Determine the (X, Y) coordinate at the center of the cell enclosing the given text.  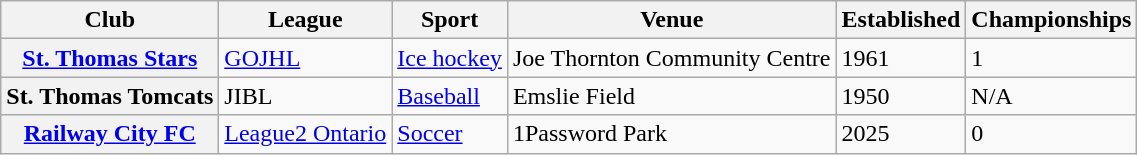
Railway City FC (110, 134)
1961 (901, 58)
JIBL (306, 96)
Sport (450, 20)
Baseball (450, 96)
GOJHL (306, 58)
N/A (1052, 96)
Established (901, 20)
Championships (1052, 20)
1 (1052, 58)
1950 (901, 96)
Soccer (450, 134)
Club (110, 20)
League (306, 20)
Emslie Field (672, 96)
Ice hockey (450, 58)
0 (1052, 134)
St. Thomas Tomcats (110, 96)
St. Thomas Stars (110, 58)
2025 (901, 134)
Joe Thornton Community Centre (672, 58)
Venue (672, 20)
1Password Park (672, 134)
League2 Ontario (306, 134)
